Search for the cell housing the specified text and yield its (X, Y) center coordinate. 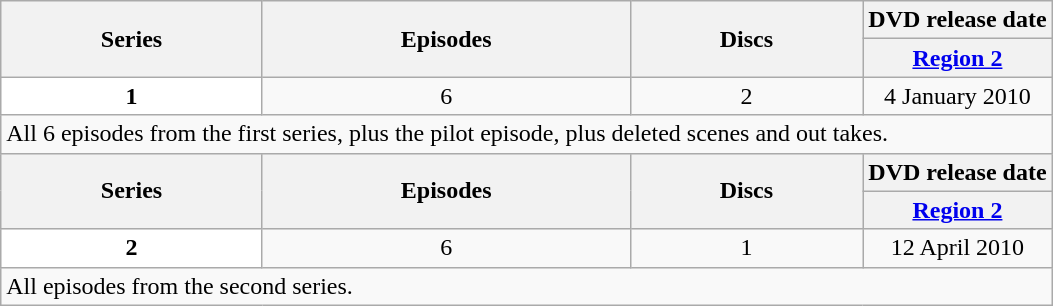
12 April 2010 (958, 248)
All episodes from the second series. (526, 286)
All 6 episodes from the first series, plus the pilot episode, plus deleted scenes and out takes. (526, 134)
4 January 2010 (958, 96)
